Find where the given text appears and provide that cell's center as [X, Y] coordinate. 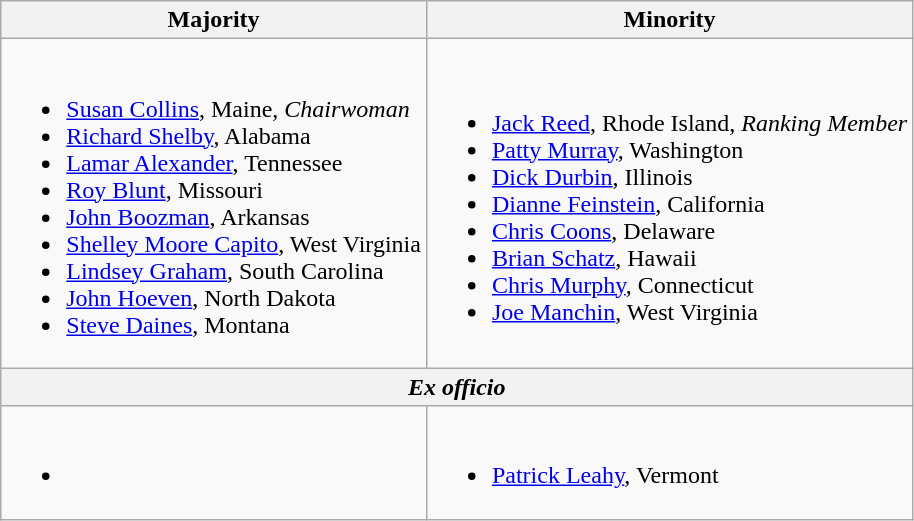
Minority [669, 20]
Patrick Leahy, Vermont [669, 462]
Majority [214, 20]
Ex officio [457, 387]
